Provide the [X, Y] coordinate of the cell's center where the given text is located.  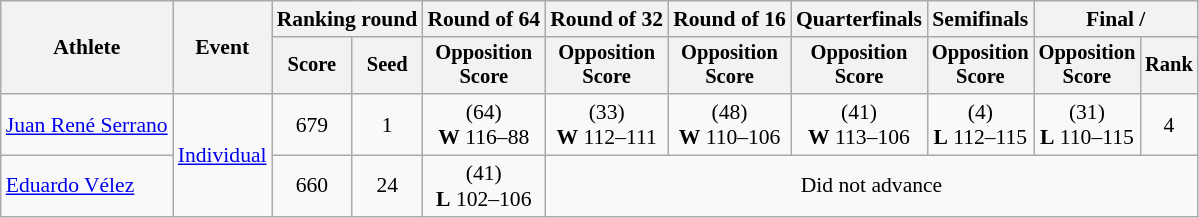
Juan René Serrano [87, 124]
(33)W 112–111 [606, 124]
(4)L 112–115 [980, 124]
Eduardo Vélez [87, 186]
(41)W 113–106 [859, 124]
Seed [387, 66]
Individual [222, 155]
Did not advance [872, 186]
Athlete [87, 48]
Round of 16 [730, 19]
(48)W 110–106 [730, 124]
Score [312, 66]
24 [387, 186]
Quarterfinals [859, 19]
Event [222, 48]
(31)L 110–115 [1088, 124]
(41)L 102–106 [484, 186]
Rank [1169, 66]
Semifinals [980, 19]
660 [312, 186]
679 [312, 124]
4 [1169, 124]
Final / [1116, 19]
Round of 64 [484, 19]
Ranking round [348, 19]
(64)W 116–88 [484, 124]
1 [387, 124]
Round of 32 [606, 19]
